Return the [x, y] coordinate for the center point of the cell that contains the specified text.  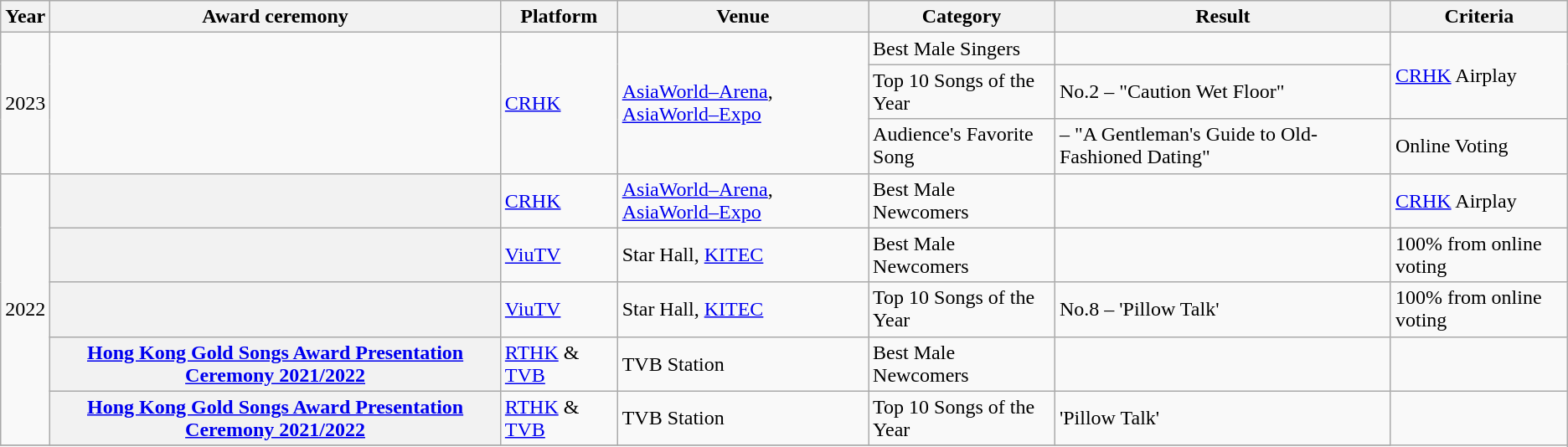
Online Voting [1479, 146]
Result [1223, 17]
'Pillow Talk' [1223, 419]
No.8 – 'Pillow Talk' [1223, 310]
Platform [559, 17]
Venue [742, 17]
Best Male Singers [962, 49]
2022 [25, 310]
Audience's Favorite Song [962, 146]
Year [25, 17]
Category [962, 17]
– "A Gentleman's Guide to Old-Fashioned Dating" [1223, 146]
2023 [25, 103]
Award ceremony [275, 17]
No.2 – "Caution Wet Floor" [1223, 92]
Criteria [1479, 17]
